Find where the given text appears and provide that cell's center as [x, y] coordinate. 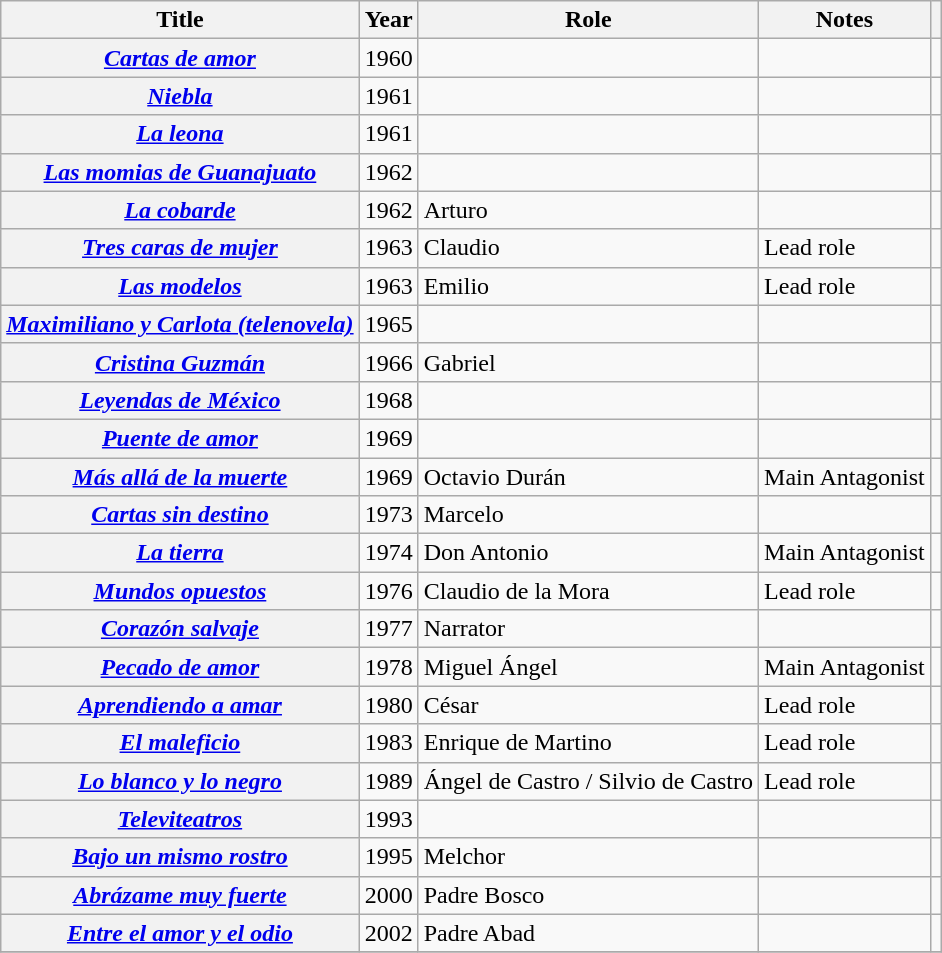
Aprendiendo a amar [180, 705]
1960 [388, 58]
La cobarde [180, 210]
El maleficio [180, 743]
Televiteatros [180, 819]
1993 [388, 819]
2000 [388, 895]
1995 [388, 857]
Cartas de amor [180, 58]
Corazón salvaje [180, 629]
Leyendas de México [180, 400]
1974 [388, 553]
La leona [180, 134]
1966 [388, 362]
Más allá de la muerte [180, 477]
Padre Abad [588, 933]
1983 [388, 743]
Narrator [588, 629]
2002 [388, 933]
Lo blanco y lo negro [180, 781]
Entre el amor y el odio [180, 933]
Don Antonio [588, 553]
Mundos opuestos [180, 591]
Claudio [588, 248]
Role [588, 20]
Las modelos [180, 286]
Arturo [588, 210]
Tres caras de mujer [180, 248]
César [588, 705]
Octavio Durán [588, 477]
Niebla [180, 96]
1968 [388, 400]
1976 [388, 591]
1980 [388, 705]
1989 [388, 781]
Claudio de la Mora [588, 591]
Gabriel [588, 362]
Melchor [588, 857]
Cartas sin destino [180, 515]
Pecado de amor [180, 667]
Marcelo [588, 515]
Year [388, 20]
Enrique de Martino [588, 743]
Bajo un mismo rostro [180, 857]
1965 [388, 324]
Notes [845, 20]
Title [180, 20]
1977 [388, 629]
Cristina Guzmán [180, 362]
Miguel Ángel [588, 667]
1978 [388, 667]
Padre Bosco [588, 895]
La tierra [180, 553]
Emilio [588, 286]
Las momias de Guanajuato [180, 172]
Ángel de Castro / Silvio de Castro [588, 781]
Abrázame muy fuerte [180, 895]
1973 [388, 515]
Puente de amor [180, 438]
Maximiliano y Carlota (telenovela) [180, 324]
